Return (X, Y) of the center of cell containing provided text 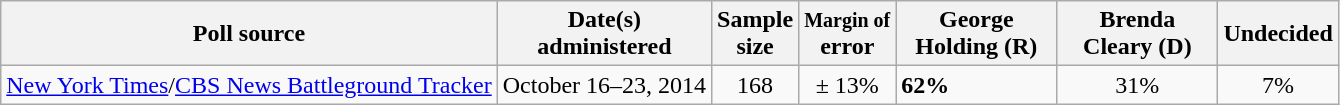
168 (756, 85)
New York Times/CBS News Battleground Tracker (249, 85)
± 13% (848, 85)
62% (976, 85)
BrendaCleary (D) (1138, 34)
Margin oferror (848, 34)
Samplesize (756, 34)
Poll source (249, 34)
Undecided (1278, 34)
7% (1278, 85)
Date(s)administered (604, 34)
GeorgeHolding (R) (976, 34)
October 16–23, 2014 (604, 85)
31% (1138, 85)
